Scan for the cell matching the given text and deliver its [x, y] coordinate at center. 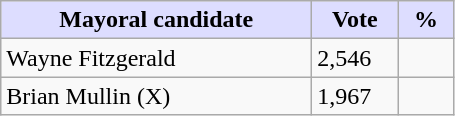
% [426, 20]
2,546 [355, 58]
Wayne Fitzgerald [156, 58]
1,967 [355, 96]
Brian Mullin (X) [156, 96]
Vote [355, 20]
Mayoral candidate [156, 20]
